Locate the cell with the specified text and output its [X, Y] center coordinate. 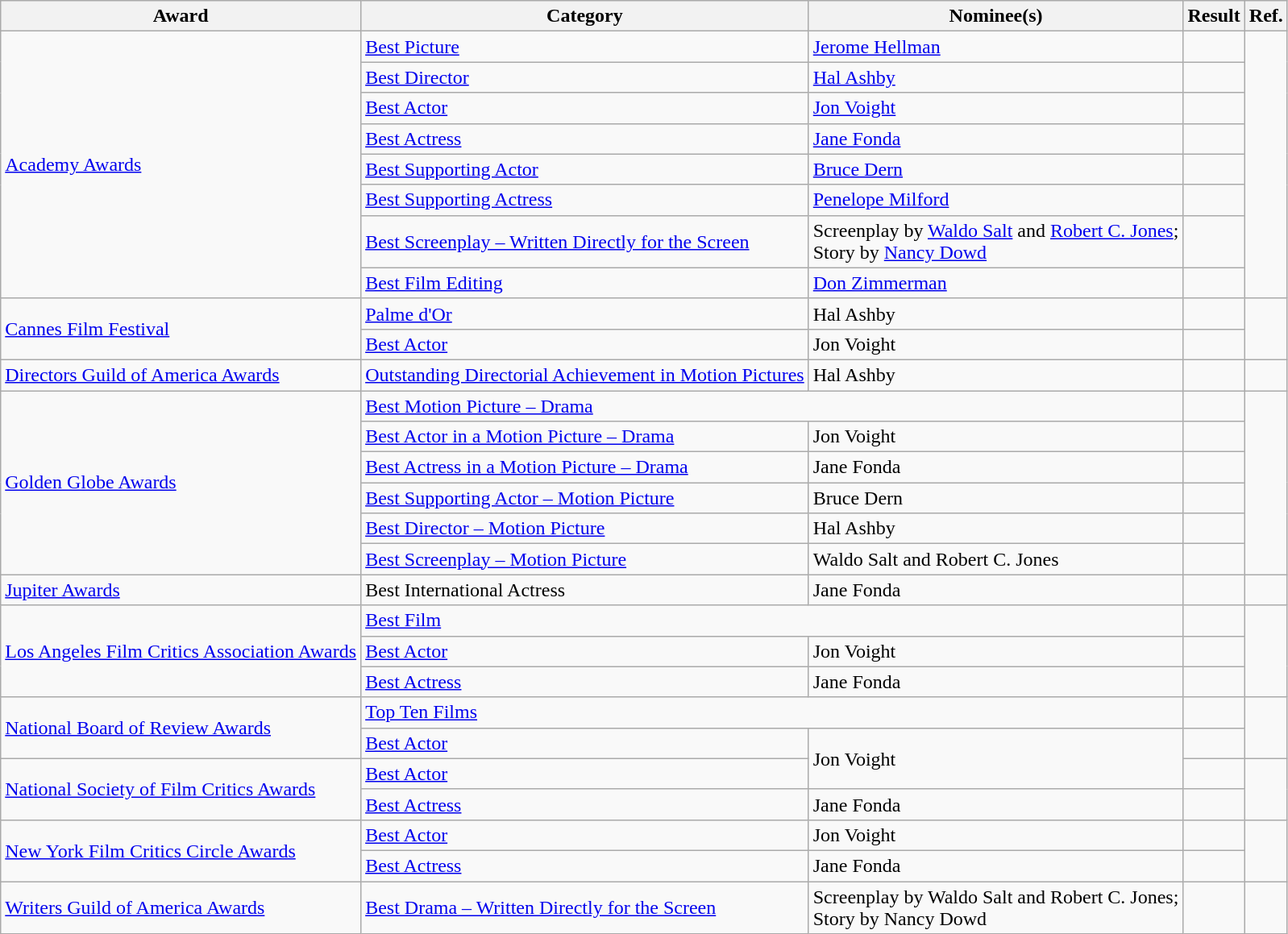
Best Director [585, 77]
Best Actress in a Motion Picture – Drama [585, 467]
Category [585, 16]
Result [1214, 16]
Best Actor in a Motion Picture – Drama [585, 437]
Los Angeles Film Critics Association Awards [181, 651]
Writers Guild of America Awards [181, 907]
Directors Guild of America Awards [181, 375]
Best Supporting Actress [585, 200]
Best Picture [585, 47]
Best Drama – Written Directly for the Screen [585, 907]
New York Film Critics Circle Awards [181, 850]
National Society of Film Critics Awards [181, 789]
Penelope Milford [996, 200]
Palme d'Or [585, 313]
Golden Globe Awards [181, 482]
Top Ten Films [772, 712]
Best Screenplay – Written Directly for the Screen [585, 242]
National Board of Review Awards [181, 728]
Jerome Hellman [996, 47]
Academy Awards [181, 165]
Jupiter Awards [181, 590]
Waldo Salt and Robert C. Jones [996, 559]
Best Screenplay – Motion Picture [585, 559]
Best Motion Picture – Drama [772, 405]
Best Supporting Actor [585, 169]
Best Supporting Actor – Motion Picture [585, 498]
Ref. [1265, 16]
Award [181, 16]
Best Film [772, 621]
Don Zimmerman [996, 283]
Nominee(s) [996, 16]
Best Director – Motion Picture [585, 529]
Cannes Film Festival [181, 329]
Best International Actress [585, 590]
Best Film Editing [585, 283]
Outstanding Directorial Achievement in Motion Pictures [585, 375]
